Extract the [X, Y] coordinate from the center of the cell holding the provided text.  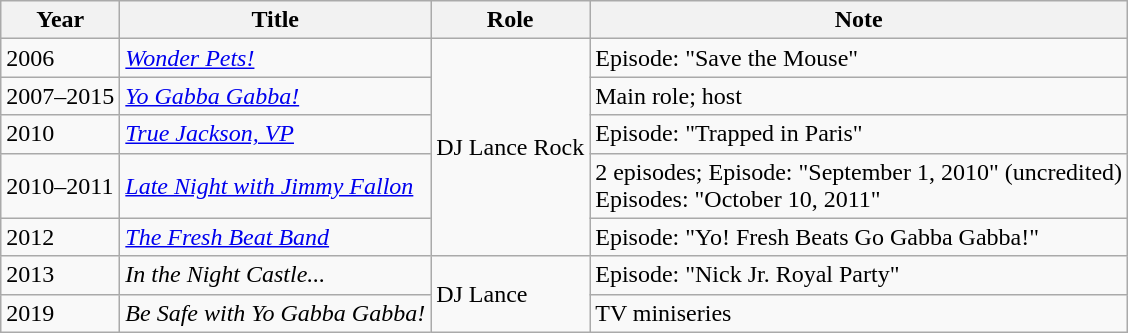
Be Safe with Yo Gabba Gabba! [276, 313]
Note [859, 20]
Episode: "Nick Jr. Royal Party" [859, 275]
Role [510, 20]
DJ Lance Rock [510, 148]
Title [276, 20]
DJ Lance [510, 294]
Episode: "Trapped in Paris" [859, 134]
TV miniseries [859, 313]
The Fresh Beat Band [276, 237]
2013 [60, 275]
2006 [60, 58]
Yo Gabba Gabba! [276, 96]
Wonder Pets! [276, 58]
Main role; host [859, 96]
2 episodes; Episode: "September 1, 2010" (uncredited)Episodes: "October 10, 2011" [859, 186]
True Jackson, VP [276, 134]
2010–2011 [60, 186]
2019 [60, 313]
Episode: "Save the Mouse" [859, 58]
2010 [60, 134]
Episode: "Yo! Fresh Beats Go Gabba Gabba!" [859, 237]
2007–2015 [60, 96]
Late Night with Jimmy Fallon [276, 186]
In the Night Castle... [276, 275]
Year [60, 20]
2012 [60, 237]
